Identify which cell holds the provided text, then report its [x, y] central coordinate. 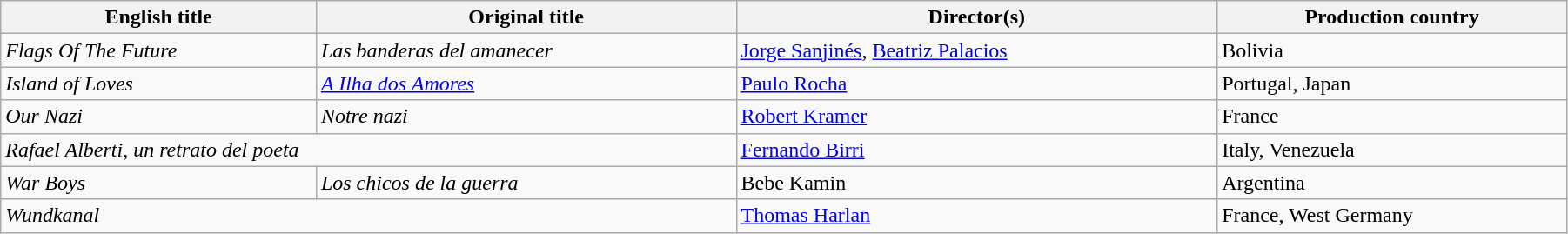
A Ilha dos Amores [526, 84]
France [1392, 117]
Portugal, Japan [1392, 84]
Wundkanal [369, 216]
Bebe Kamin [976, 183]
English title [158, 17]
Original title [526, 17]
Paulo Rocha [976, 84]
Bolivia [1392, 50]
Production country [1392, 17]
Director(s) [976, 17]
Robert Kramer [976, 117]
Notre nazi [526, 117]
Jorge Sanjinés, Beatriz Palacios [976, 50]
War Boys [158, 183]
Rafael Alberti, un retrato del poeta [369, 150]
Italy, Venezuela [1392, 150]
Our Nazi [158, 117]
Fernando Birri [976, 150]
Argentina [1392, 183]
Las banderas del amanecer [526, 50]
Thomas Harlan [976, 216]
Island of Loves [158, 84]
Los chicos de la guerra [526, 183]
Flags Of The Future [158, 50]
France, West Germany [1392, 216]
